Determine the (X, Y) coordinate at the center of the cell enclosing the given text.  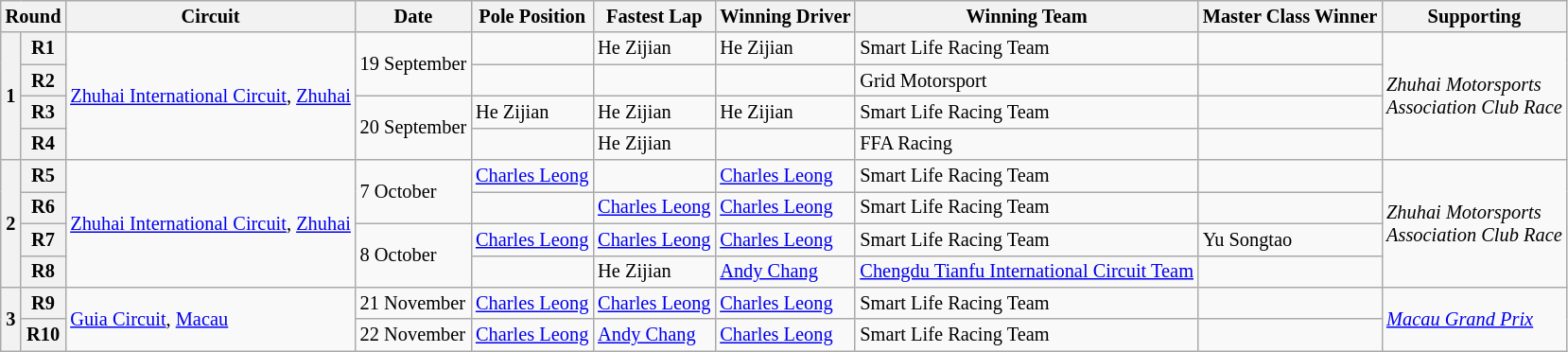
Macau Grand Prix (1473, 318)
R4 (44, 144)
20 September (413, 127)
R2 (44, 80)
Date (413, 16)
FFA Racing (1026, 144)
Chengdu Tianfu International Circuit Team (1026, 272)
Circuit (210, 16)
3 (11, 318)
Master Class Winner (1290, 16)
R7 (44, 239)
19 September (413, 64)
7 October (413, 191)
Yu Songtao (1290, 239)
R1 (44, 48)
1 (11, 97)
R8 (44, 272)
8 October (413, 255)
Winning Team (1026, 16)
R9 (44, 303)
R5 (44, 176)
Pole Position (531, 16)
2 (11, 223)
22 November (413, 335)
Supporting (1473, 16)
Guia Circuit, Macau (210, 318)
R6 (44, 207)
R3 (44, 112)
R10 (44, 335)
Fastest Lap (654, 16)
Winning Driver (785, 16)
Round (34, 16)
21 November (413, 303)
Grid Motorsport (1026, 80)
